Return the [X, Y] coordinate for the center point of the cell that contains the specified text.  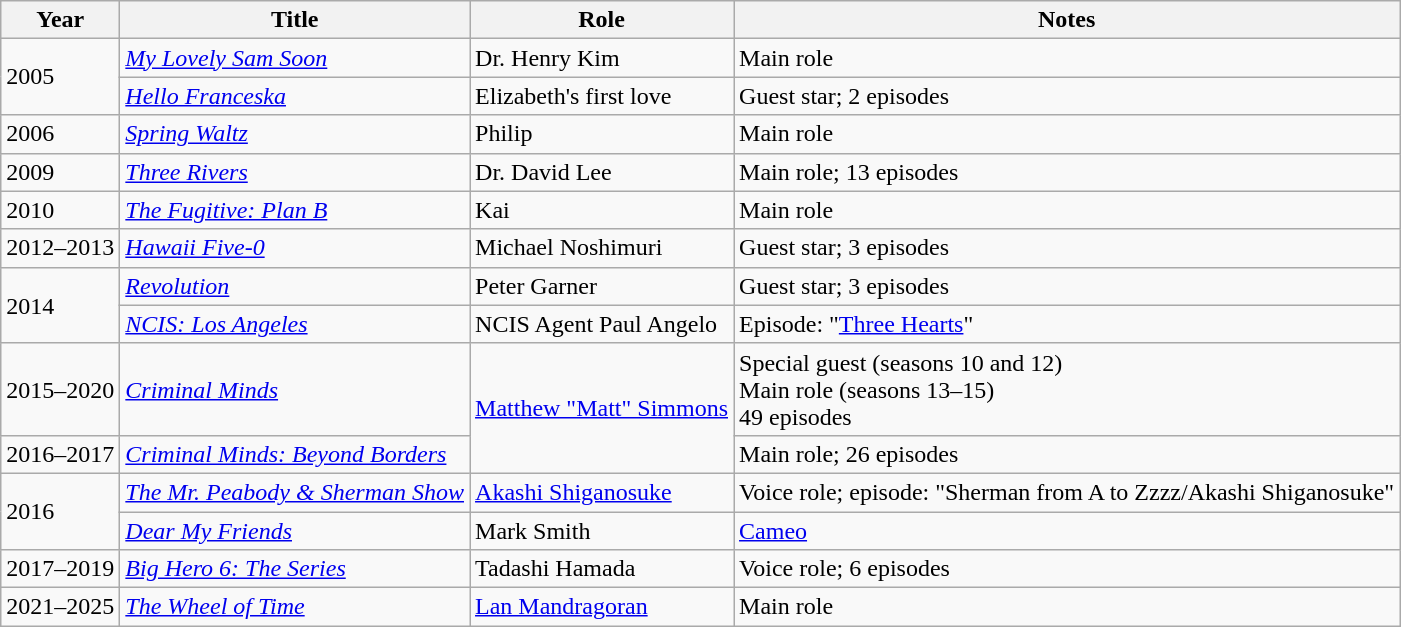
Title [295, 20]
Year [60, 20]
Notes [1067, 20]
Main role; 26 episodes [1067, 454]
2016–2017 [60, 454]
Akashi Shiganosuke [602, 492]
My Lovely Sam Soon [295, 58]
2015–2020 [60, 389]
Episode: "Three Hearts" [1067, 324]
Lan Mandragoran [602, 607]
The Fugitive: Plan B [295, 210]
NCIS: Los Angeles [295, 324]
Dr. David Lee [602, 172]
2009 [60, 172]
Matthew "Matt" Simmons [602, 408]
Voice role; 6 episodes [1067, 569]
Hello Franceska [295, 96]
The Mr. Peabody & Sherman Show [295, 492]
Peter Garner [602, 286]
Dear My Friends [295, 531]
The Wheel of Time [295, 607]
Philip [602, 134]
Dr. Henry Kim [602, 58]
Mark Smith [602, 531]
Tadashi Hamada [602, 569]
Hawaii Five-0 [295, 248]
Voice role; episode: "Sherman from A to Zzzz/Akashi Shiganosuke" [1067, 492]
2005 [60, 77]
2021–2025 [60, 607]
2012–2013 [60, 248]
Spring Waltz [295, 134]
Role [602, 20]
Guest star; 2 episodes [1067, 96]
Three Rivers [295, 172]
2006 [60, 134]
2014 [60, 305]
Special guest (seasons 10 and 12)Main role (seasons 13–15)49 episodes [1067, 389]
NCIS Agent Paul Angelo [602, 324]
Criminal Minds [295, 389]
Cameo [1067, 531]
Main role; 13 episodes [1067, 172]
2010 [60, 210]
Michael Noshimuri [602, 248]
Revolution [295, 286]
Kai [602, 210]
Criminal Minds: Beyond Borders [295, 454]
Elizabeth's first love [602, 96]
2017–2019 [60, 569]
2016 [60, 511]
Big Hero 6: The Series [295, 569]
